Locate the cell with the specified text and output its (x, y) center coordinate. 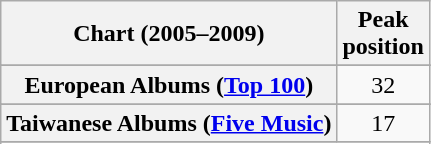
Peakposition (383, 34)
Taiwanese Albums (Five Music) (169, 123)
17 (383, 123)
32 (383, 85)
European Albums (Top 100) (169, 85)
Chart (2005–2009) (169, 34)
